Pinpoint the cell where the given text exists, returning its [X, Y] midpoint coordinate. 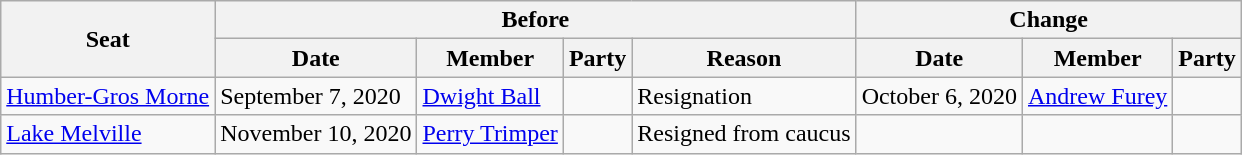
Perry Trimper [490, 134]
Lake Melville [108, 134]
Reason [744, 58]
Resigned from caucus [744, 134]
Dwight Ball [490, 96]
October 6, 2020 [939, 96]
September 7, 2020 [316, 96]
Change [1048, 20]
Seat [108, 39]
November 10, 2020 [316, 134]
Before [536, 20]
Humber-Gros Morne [108, 96]
Andrew Furey [1097, 96]
Resignation [744, 96]
